Pinpoint the cell where the given text exists, returning its [X, Y] midpoint coordinate. 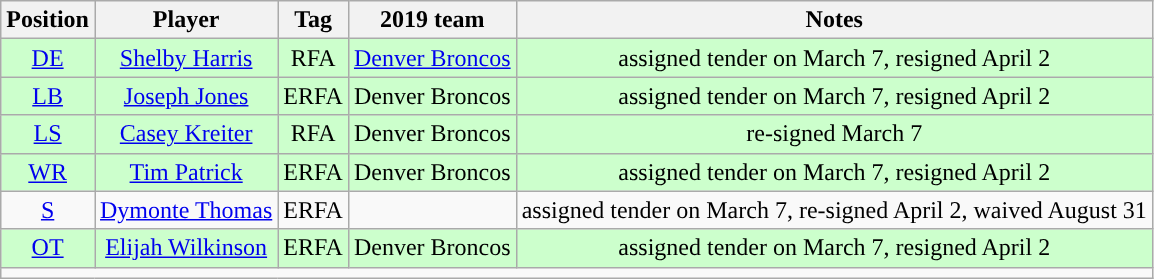
2019 team [432, 20]
Elijah Wilkinson [186, 248]
Tag [314, 20]
Tim Patrick [186, 172]
LS [48, 134]
Shelby Harris [186, 58]
Position [48, 20]
Notes [834, 20]
re-signed March 7 [834, 134]
DE [48, 58]
OT [48, 248]
WR [48, 172]
LB [48, 96]
S [48, 210]
Player [186, 20]
Casey Kreiter [186, 134]
assigned tender on March 7, re-signed April 2, waived August 31 [834, 210]
Dymonte Thomas [186, 210]
Joseph Jones [186, 96]
